Search for the cell housing the specified text and yield its (x, y) center coordinate. 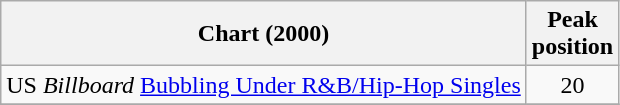
US Billboard Bubbling Under R&B/Hip-Hop Singles (264, 85)
Peakposition (572, 34)
Chart (2000) (264, 34)
20 (572, 85)
